Detect which cell encompasses the target text, then output its (x, y) center coordinate. 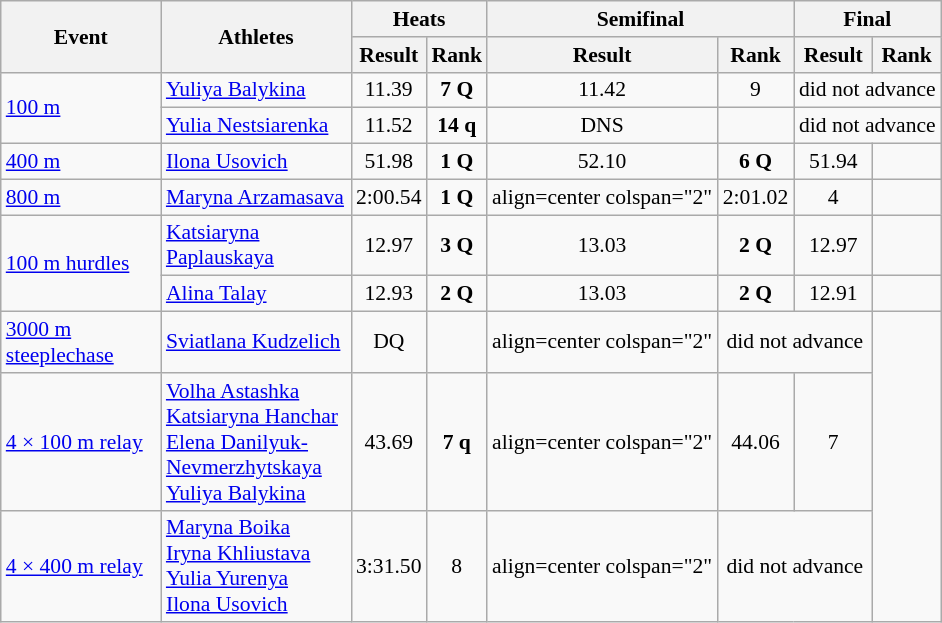
11.52 (388, 126)
Volha AstashkaKatsiaryna HancharElena Danilyuk-NevmerzhytskayaYuliya Balykina (256, 442)
2:00.54 (388, 197)
Yulia Nestsiarenka (256, 126)
51.98 (388, 162)
7 (834, 442)
100 m (81, 108)
400 m (81, 162)
3:31.50 (388, 566)
Katsiaryna Paplauskaya (256, 246)
7 q (456, 442)
Heats (419, 19)
12.91 (834, 294)
Final (868, 19)
7 Q (456, 90)
52.10 (602, 162)
800 m (81, 197)
Yuliya Balykina (256, 90)
Maryna Arzamasava (256, 197)
Semifinal (640, 19)
4 × 400 m relay (81, 566)
14 q (456, 126)
Ilona Usovich (256, 162)
DNS (602, 126)
4 × 100 m relay (81, 442)
44.06 (756, 442)
4 (834, 197)
2:01.02 (756, 197)
100 m hurdles (81, 264)
Sviatlana Kudzelich (256, 342)
6 Q (756, 162)
43.69 (388, 442)
DQ (388, 342)
12.93 (388, 294)
51.94 (834, 162)
Maryna BoikaIryna KhliustavaYulia YurenyaIlona Usovich (256, 566)
3000 m steeplechase (81, 342)
11.42 (602, 90)
8 (456, 566)
3 Q (456, 246)
Event (81, 36)
9 (756, 90)
11.39 (388, 90)
Alina Talay (256, 294)
Athletes (256, 36)
